Scan for the cell matching the given text and deliver its (X, Y) coordinate at center. 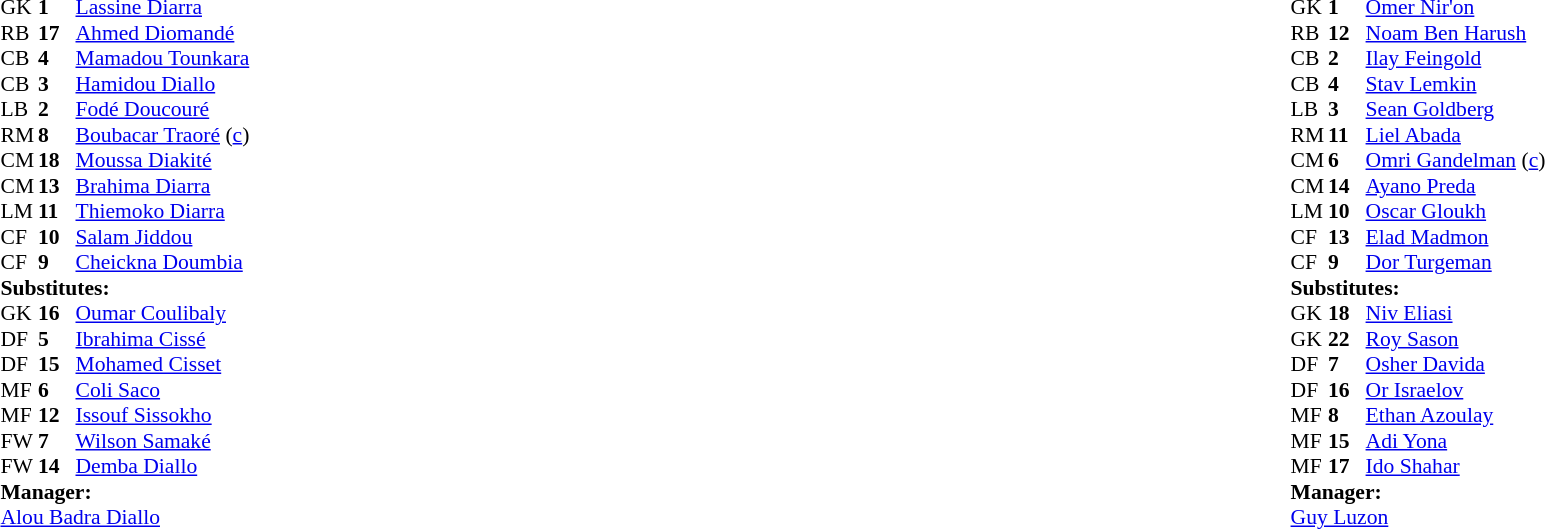
Wilson Samaké (163, 441)
Demba Diallo (163, 467)
Manager: (124, 492)
Brahima Diarra (163, 186)
Boubacar Traoré (c) (163, 135)
Fodé Doucouré (163, 109)
Oumar Coulibaly (163, 313)
Ahmed Diomandé (163, 33)
Hamidou Diallo (163, 84)
Mamadou Tounkara (163, 59)
Substitutes: (124, 288)
Coli Saco (163, 390)
Moussa Diakité (163, 161)
Thiemoko Diarra (163, 211)
Ibrahima Cissé (163, 339)
Mohamed Cisset (163, 365)
Issouf Sissokho (163, 415)
Salam Jiddou (163, 237)
22 (1347, 339)
Cheickna Doumbia (163, 263)
5 (57, 339)
